Find where the given text appears and provide that cell's center as [x, y] coordinate. 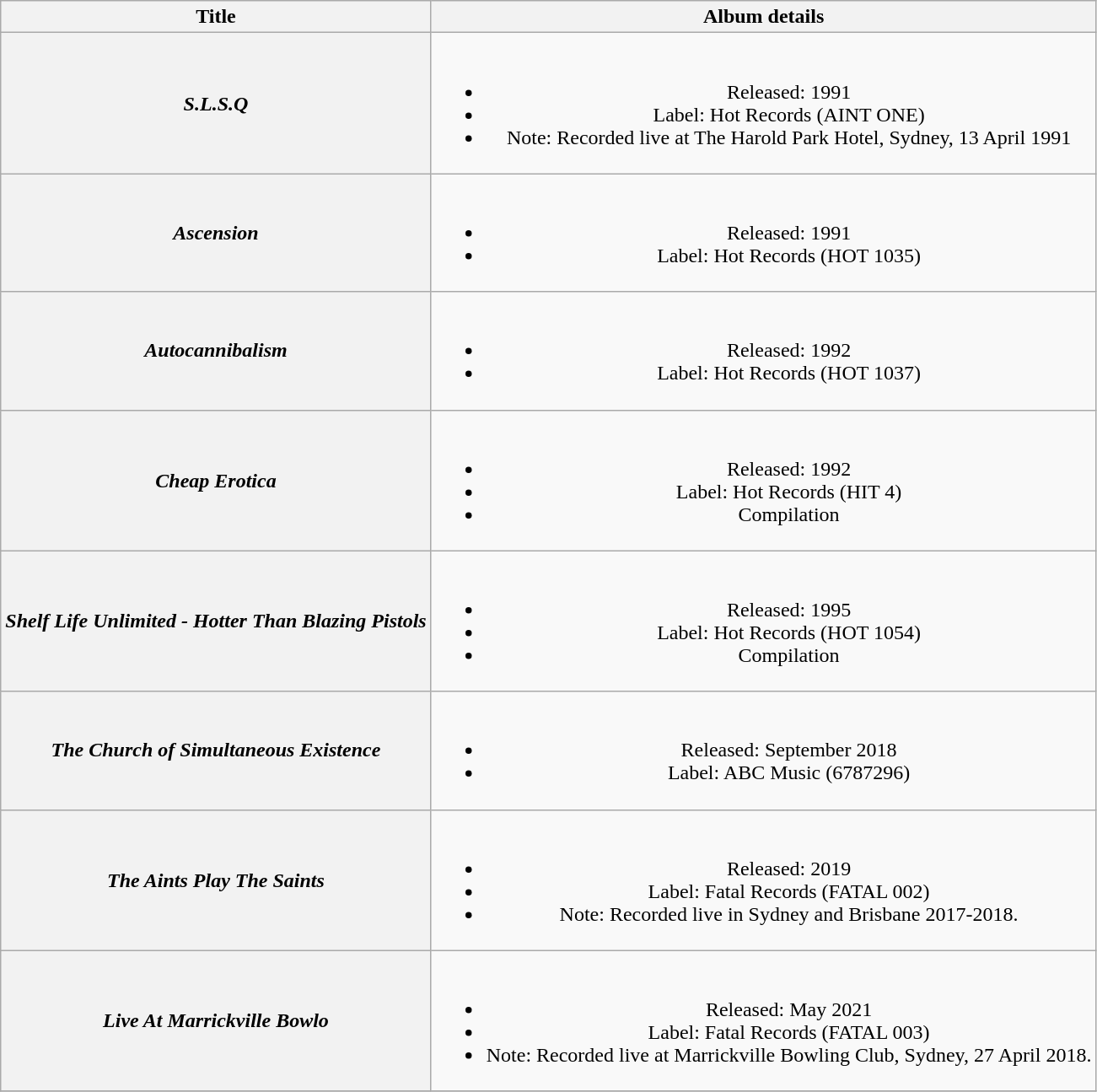
Released: 1992Label: Hot Records (HIT 4)Compilation [764, 481]
The Aints Play The Saints [216, 880]
Title [216, 17]
S.L.S.Q [216, 103]
Released: 1991Label: Hot Records (AINT ONE)Note: Recorded live at The Harold Park Hotel, Sydney, 13 April 1991 [764, 103]
Live At Marrickville Bowlo [216, 1020]
Ascension [216, 233]
The Church of Simultaneous Existence [216, 750]
Released: May 2021Label: Fatal Records (FATAL 003)Note: Recorded live at Marrickville Bowling Club, Sydney, 27 April 2018. [764, 1020]
Released: 2019Label: Fatal Records (FATAL 002)Note: Recorded live in Sydney and Brisbane 2017-2018. [764, 880]
Autocannibalism [216, 351]
Released: 1992Label: Hot Records (HOT 1037) [764, 351]
Album details [764, 17]
Shelf Life Unlimited - Hotter Than Blazing Pistols [216, 621]
Released: September 2018Label: ABC Music (6787296) [764, 750]
Released: 1995Label: Hot Records (HOT 1054)Compilation [764, 621]
Released: 1991Label: Hot Records (HOT 1035) [764, 233]
Cheap Erotica [216, 481]
